Identify which cell holds the provided text, then report its (X, Y) central coordinate. 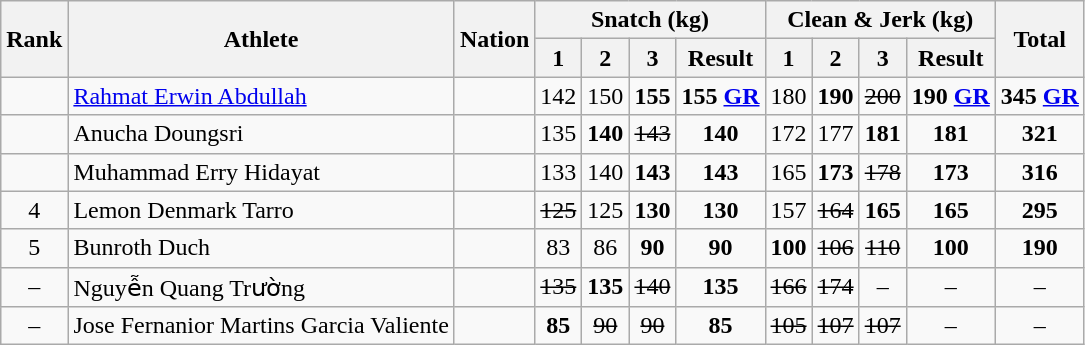
Total (1040, 39)
166 (788, 287)
142 (558, 96)
86 (606, 248)
Rank (34, 39)
316 (1040, 172)
83 (558, 248)
Muhammad Erry Hidayat (262, 172)
345 GR (1040, 96)
190 GR (950, 96)
Clean & Jerk (kg) (880, 20)
133 (558, 172)
200 (882, 96)
Nguyễn Quang Trường (262, 287)
150 (606, 96)
Jose Fernanior Martins Garcia Valiente (262, 326)
Anucha Doungsri (262, 134)
174 (836, 287)
Lemon Denmark Tarro (262, 210)
105 (788, 326)
177 (836, 134)
321 (1040, 134)
106 (836, 248)
5 (34, 248)
110 (882, 248)
Rahmat Erwin Abdullah (262, 96)
180 (788, 96)
Athlete (262, 39)
Snatch (kg) (650, 20)
155 GR (720, 96)
157 (788, 210)
155 (652, 96)
295 (1040, 210)
178 (882, 172)
172 (788, 134)
4 (34, 210)
Bunroth Duch (262, 248)
164 (836, 210)
Nation (494, 39)
